For the text-containing cell, return its midpoint in (X, Y) coordinate format. 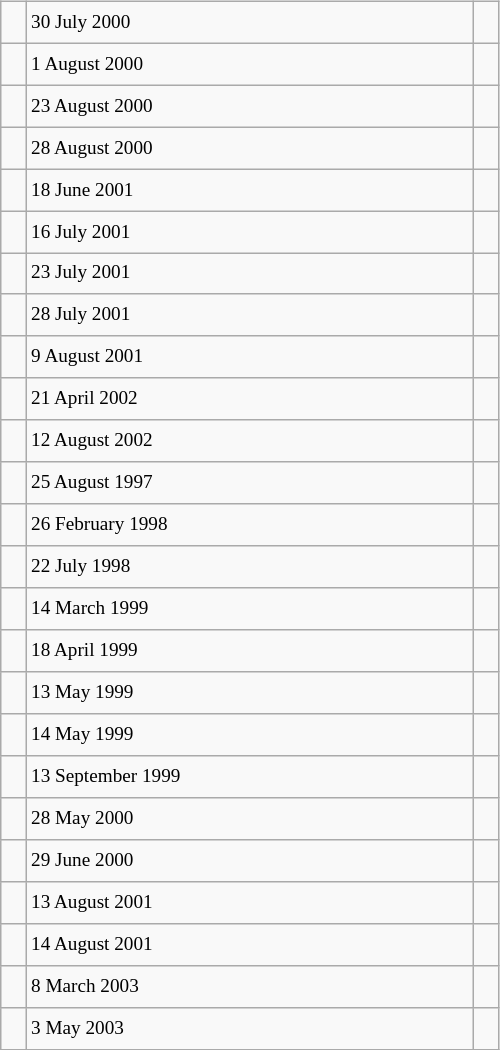
21 April 2002 (249, 399)
18 June 2001 (249, 190)
28 May 2000 (249, 819)
30 July 2000 (249, 22)
16 July 2001 (249, 232)
28 July 2001 (249, 315)
12 August 2002 (249, 441)
13 September 1999 (249, 777)
28 August 2000 (249, 148)
13 May 1999 (249, 693)
14 August 2001 (249, 944)
8 March 2003 (249, 986)
1 August 2000 (249, 64)
26 February 1998 (249, 525)
14 March 1999 (249, 609)
3 May 2003 (249, 1028)
25 August 1997 (249, 483)
23 July 2001 (249, 274)
22 July 1998 (249, 567)
13 August 2001 (249, 902)
9 August 2001 (249, 357)
14 May 1999 (249, 735)
29 June 2000 (249, 861)
23 August 2000 (249, 106)
18 April 1999 (249, 651)
